Identify which cell holds the provided text, then report its (x, y) central coordinate. 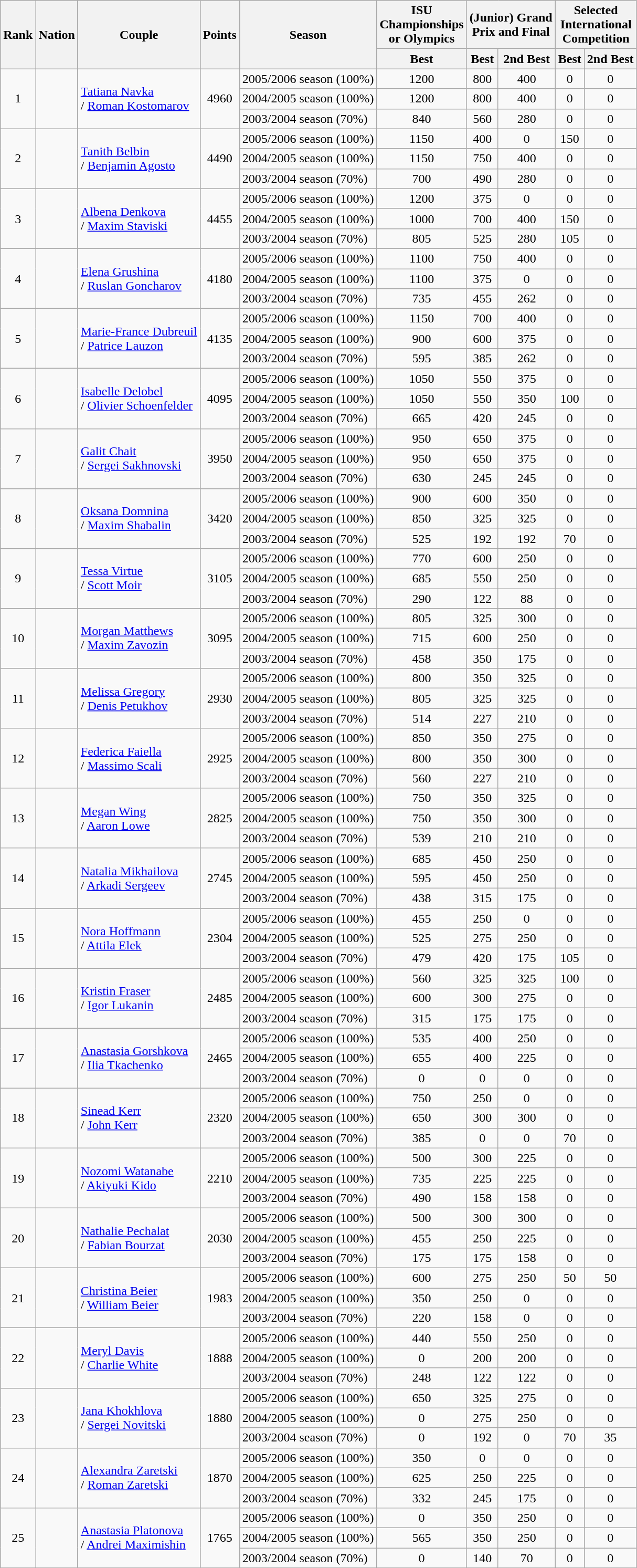
140 (482, 1558)
Jana Khokhlova / Sergei Novitski (139, 1418)
Points (219, 35)
Isabelle Delobel / Olivier Schoenfelder (139, 399)
Christina Beier / William Beier (139, 1298)
11 (18, 698)
16 (18, 998)
1983 (219, 1298)
1888 (219, 1358)
3095 (219, 639)
Megan Wing / Aaron Lowe (139, 818)
Albena Denkova / Maxim Staviski (139, 218)
1765 (219, 1538)
Marie-France Dubreuil / Patrice Lauzon (139, 339)
539 (422, 838)
715 (422, 639)
18 (18, 1118)
88 (527, 598)
25 (18, 1538)
Tatiana Navka / Roman Kostomarov (139, 99)
3950 (219, 458)
Nora Hoffmann / Attila Elek (139, 938)
23 (18, 1418)
2930 (219, 698)
1000 (422, 218)
1880 (219, 1418)
Morgan Matthews / Maxim Zavozin (139, 639)
Melissa Gregory / Denis Petukhov (139, 698)
438 (422, 898)
ISU Championships or Olympics (422, 25)
4455 (219, 218)
Federica Faiella / Massimo Scali (139, 758)
2210 (219, 1178)
Rank (18, 35)
12 (18, 758)
3 (18, 218)
Elena Grushina / Ruslan Goncharov (139, 278)
4135 (219, 339)
248 (422, 1378)
2 (18, 159)
2925 (219, 758)
Natalia Mikhailova / Arkadi Sergeev (139, 878)
9 (18, 578)
Sinead Kerr / John Kerr (139, 1118)
4490 (219, 159)
Meryl Davis / Charlie White (139, 1358)
3105 (219, 578)
625 (422, 1478)
440 (422, 1338)
Anastasia Gorshkova / Ilia Tkachenko (139, 1058)
770 (422, 558)
4960 (219, 99)
2745 (219, 878)
21 (18, 1298)
Oksana Domnina / Maxim Shabalin (139, 518)
5 (18, 339)
840 (422, 119)
Couple (139, 35)
35 (610, 1438)
332 (422, 1498)
Alexandra Zaretski / Roman Zaretski (139, 1478)
(Junior) Grand Prix and Final (511, 25)
479 (422, 958)
17 (18, 1058)
22 (18, 1358)
Galit Chait / Sergei Sakhnovski (139, 458)
Tanith Belbin / Benjamin Agosto (139, 159)
514 (422, 718)
565 (422, 1538)
Nathalie Pechalat / Fabian Bourzat (139, 1238)
Selected International Competition (596, 25)
10 (18, 639)
220 (422, 1318)
2485 (219, 998)
535 (422, 1038)
4 (18, 278)
Season (308, 35)
20 (18, 1238)
19 (18, 1178)
630 (422, 478)
Tessa Virtue / Scott Moir (139, 578)
6 (18, 399)
2320 (219, 1118)
4180 (219, 278)
655 (422, 1058)
7 (18, 458)
665 (422, 419)
1870 (219, 1478)
458 (422, 658)
8 (18, 518)
Nation (57, 35)
1 (18, 99)
Nozomi Watanabe / Akiyuki Kido (139, 1178)
290 (422, 598)
2825 (219, 818)
2030 (219, 1238)
24 (18, 1478)
14 (18, 878)
2304 (219, 938)
3420 (219, 518)
Kristin Fraser / Igor Lukanin (139, 998)
15 (18, 938)
Anastasia Platonova / Andrei Maximishin (139, 1538)
4095 (219, 399)
13 (18, 818)
2465 (219, 1058)
